From the cell containing the given text, extract its center point as [X, Y] coordinate. 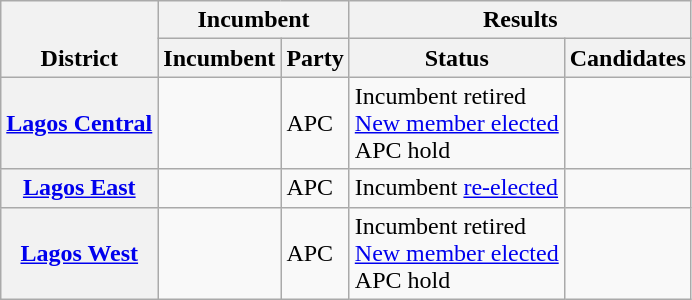
Candidates [628, 58]
Lagos Central [80, 123]
Incumbent re-elected [456, 188]
Status [456, 58]
Lagos West [80, 253]
Lagos East [80, 188]
Party [315, 58]
District [80, 39]
Results [520, 20]
